Return the [X, Y] coordinate for the center point of the cell that contains the specified text.  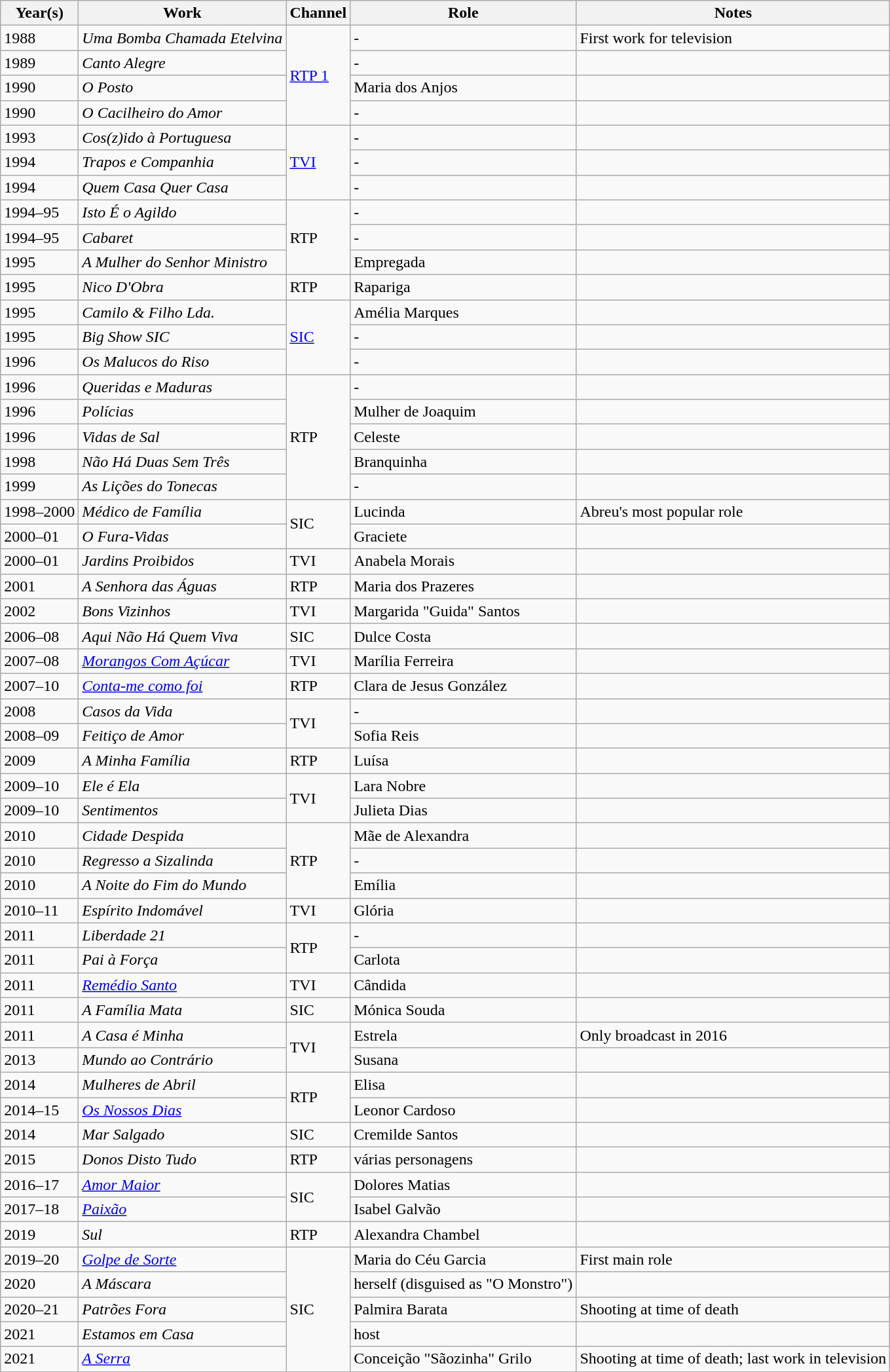
Shooting at time of death [733, 1309]
2008 [39, 711]
Paixão [182, 1210]
Channel [318, 13]
Only broadcast in 2016 [733, 1035]
2013 [39, 1060]
Celeste [464, 437]
Elisa [464, 1085]
Marília Ferreira [464, 661]
A Senhora das Águas [182, 586]
Quem Casa Quer Casa [182, 187]
A Mulher do Senhor Ministro [182, 262]
Shooting at time of death; last work in television [733, 1359]
Bons Vizinhos [182, 611]
2002 [39, 611]
Estrela [464, 1035]
Rapariga [464, 287]
Remédio Santo [182, 985]
Sentimentos [182, 811]
A Minha Família [182, 761]
Não Há Duas Sem Três [182, 462]
As Lições do Tonecas [182, 487]
Golpe de Sorte [182, 1259]
várias personagens [464, 1160]
Cabaret [182, 237]
2020–21 [39, 1309]
RTP 1 [318, 75]
First work for television [733, 38]
Conta-me como foi [182, 686]
Uma Bomba Chamada Etelvina [182, 38]
Empregada [464, 262]
Liberdade 21 [182, 935]
2020 [39, 1284]
Canto Alegre [182, 63]
A Família Mata [182, 1010]
Mundo ao Contrário [182, 1060]
Emília [464, 885]
host [464, 1334]
Margarida "Guida" Santos [464, 611]
Dulce Costa [464, 636]
Work [182, 13]
Maria dos Prazeres [464, 586]
Big Show SIC [182, 337]
Graciete [464, 536]
A Máscara [182, 1284]
2006–08 [39, 636]
Jardins Proibidos [182, 561]
Aqui Não Há Quem Viva [182, 636]
Lara Nobre [464, 786]
Abreu's most popular role [733, 511]
Mónica Souda [464, 1010]
Luísa [464, 761]
Conceição "Sãozinha" Grilo [464, 1359]
Trapos e Companhia [182, 162]
Donos Disto Tudo [182, 1160]
Alexandra Chambel [464, 1234]
Mulheres de Abril [182, 1085]
2019–20 [39, 1259]
Notes [733, 13]
Os Malucos do Riso [182, 362]
Anabela Morais [464, 561]
1993 [39, 138]
Amor Maior [182, 1185]
Amélia Marques [464, 312]
Queridas e Maduras [182, 387]
2017–18 [39, 1210]
2007–10 [39, 686]
A Noite do Fim do Mundo [182, 885]
Estamos em Casa [182, 1334]
O Posto [182, 88]
Role [464, 13]
Feitiço de Amor [182, 736]
Leonor Cardoso [464, 1110]
Médico de Família [182, 511]
Branquinha [464, 462]
1989 [39, 63]
Sofia Reis [464, 736]
Sul [182, 1234]
Maria do Céu Garcia [464, 1259]
Cos(z)ido à Portuguesa [182, 138]
Isto É o Agildo [182, 212]
1988 [39, 38]
Palmira Barata [464, 1309]
Carlota [464, 960]
First main role [733, 1259]
Nico D'Obra [182, 287]
Isabel Galvão [464, 1210]
Regresso a Sizalinda [182, 861]
2008–09 [39, 736]
2010–11 [39, 910]
Lucinda [464, 511]
O Cacilheiro do Amor [182, 113]
O Fura-Vidas [182, 536]
Maria dos Anjos [464, 88]
Susana [464, 1060]
Os Nossos Dias [182, 1110]
Julieta Dias [464, 811]
2001 [39, 586]
2019 [39, 1234]
Polícias [182, 412]
Camilo & Filho Lda. [182, 312]
Year(s) [39, 13]
Morangos Com Açúcar [182, 661]
Ele é Ela [182, 786]
Pai à Força [182, 960]
2014–15 [39, 1110]
Mar Salgado [182, 1135]
2015 [39, 1160]
Cremilde Santos [464, 1135]
A Serra [182, 1359]
Mãe de Alexandra [464, 836]
2007–08 [39, 661]
herself (disguised as "O Monstro") [464, 1284]
1998–2000 [39, 511]
Mulher de Joaquim [464, 412]
Cândida [464, 985]
Patrões Fora [182, 1309]
1998 [39, 462]
1999 [39, 487]
2009 [39, 761]
Casos da Vida [182, 711]
A Casa é Minha [182, 1035]
Espírito Indomável [182, 910]
Vidas de Sal [182, 437]
Clara de Jesus González [464, 686]
2016–17 [39, 1185]
Cidade Despida [182, 836]
Dolores Matias [464, 1185]
Glória [464, 910]
